Pinpoint the cell where the given text exists, returning its (X, Y) midpoint coordinate. 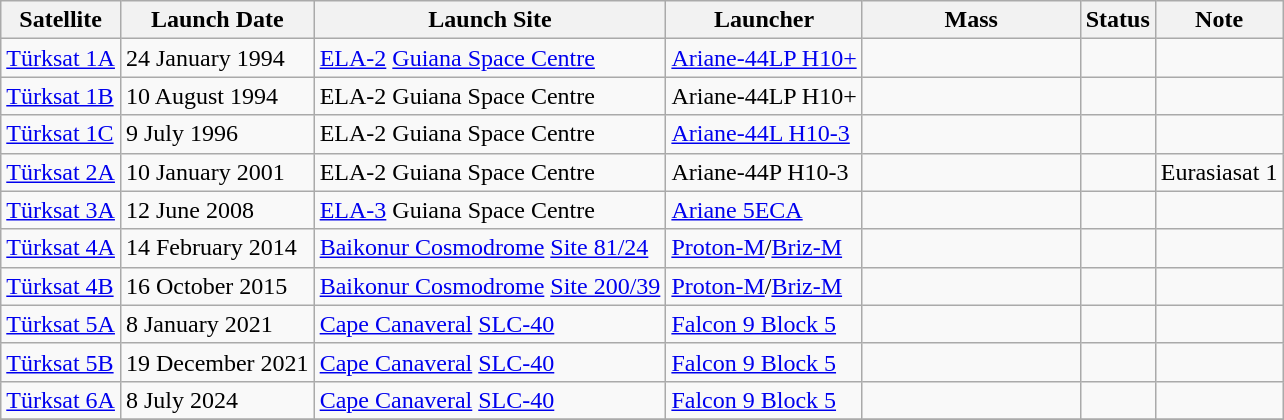
Türksat 3A (61, 210)
Türksat 1C (61, 134)
8 July 2024 (217, 400)
Türksat 1A (61, 58)
8 January 2021 (217, 324)
10 January 2001 (217, 172)
ELA-3 Guiana Space Centre (490, 210)
Türksat 4B (61, 286)
14 February 2014 (217, 248)
Türksat 2A (61, 172)
12 June 2008 (217, 210)
Türksat 6A (61, 400)
Satellite (61, 20)
Launch Site (490, 20)
Note (1219, 20)
Türksat 1B (61, 96)
Ariane-44P H10-3 (764, 172)
Eurasiasat 1 (1219, 172)
Mass (971, 20)
Baikonur Cosmodrome Site 81/24 (490, 248)
Status (1118, 20)
Baikonur Cosmodrome Site 200/39 (490, 286)
24 January 1994 (217, 58)
Launch Date (217, 20)
Launcher (764, 20)
10 August 1994 (217, 96)
Ariane-44L H10-3 (764, 134)
9 July 1996 (217, 134)
Türksat 5A (61, 324)
16 October 2015 (217, 286)
Türksat 4A (61, 248)
Ariane 5ECA (764, 210)
Türksat 5B (61, 362)
19 December 2021 (217, 362)
